Locate the cell with the specified text and output its (X, Y) center coordinate. 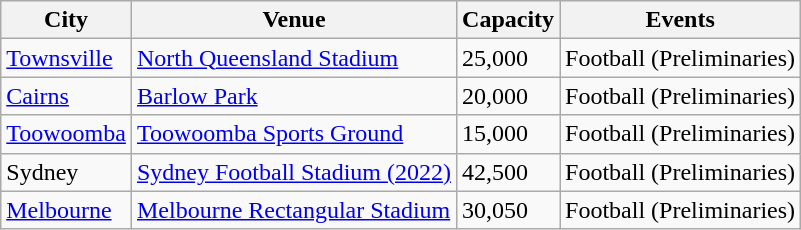
Sydney Football Stadium (2022) (294, 172)
20,000 (508, 96)
Barlow Park (294, 96)
Cairns (66, 96)
Melbourne (66, 210)
25,000 (508, 58)
15,000 (508, 134)
Events (680, 20)
Toowoomba (66, 134)
30,050 (508, 210)
Venue (294, 20)
North Queensland Stadium (294, 58)
Melbourne Rectangular Stadium (294, 210)
Capacity (508, 20)
City (66, 20)
Sydney (66, 172)
Townsville (66, 58)
42,500 (508, 172)
Toowoomba Sports Ground (294, 134)
